Search for the cell housing the specified text and yield its [x, y] center coordinate. 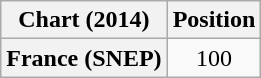
France (SNEP) [84, 58]
Chart (2014) [84, 20]
100 [214, 58]
Position [214, 20]
